Search for the cell housing the specified text and yield its (X, Y) center coordinate. 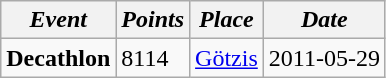
8114 (153, 58)
Points (153, 20)
Decathlon (58, 58)
2011-05-29 (324, 58)
Götzis (227, 58)
Place (227, 20)
Event (58, 20)
Date (324, 20)
